From the cell containing the given text, extract its center point as [x, y] coordinate. 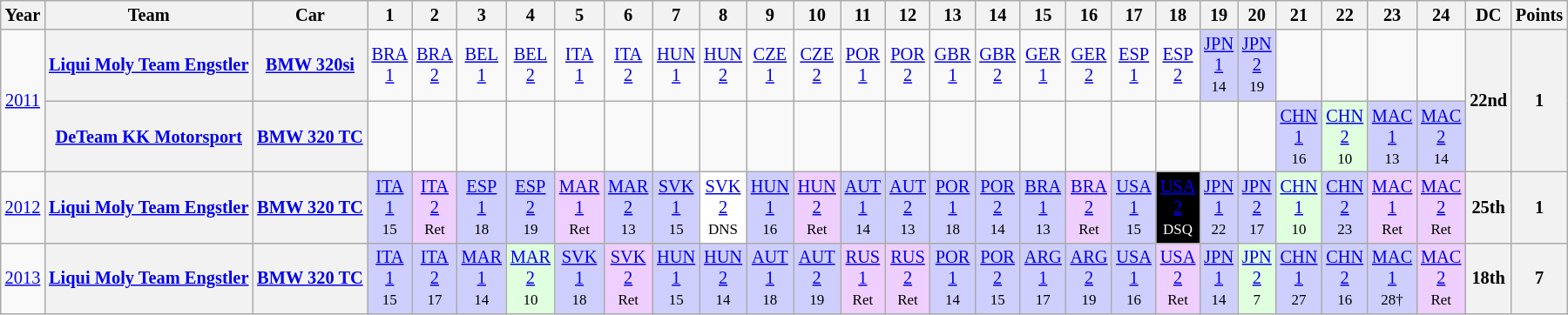
POR214 [997, 207]
BEL2 [531, 65]
3 [482, 15]
15 [1044, 15]
Car [310, 15]
POR215 [997, 278]
GBR2 [997, 65]
RUS2Ret [908, 278]
POR118 [953, 207]
MAR210 [531, 278]
CHN127 [1300, 278]
21 [1300, 15]
ITA2 [628, 65]
JPN27 [1257, 278]
23 [1392, 15]
ESP1 [1133, 65]
DC [1488, 15]
GER2 [1089, 65]
MAC128† [1392, 278]
HUN1 [676, 65]
ESP118 [482, 207]
GBR1 [953, 65]
18 [1178, 15]
CHN116 [1300, 137]
ARG219 [1089, 278]
HUN2 [723, 65]
MAR213 [628, 207]
2 [435, 15]
MAC113 [1392, 137]
20 [1257, 15]
ARG117 [1044, 278]
DeTeam KK Motorsport [148, 137]
BEL1 [482, 65]
USA2Ret [1178, 278]
SVK2DNS [723, 207]
SVK2Ret [628, 278]
13 [953, 15]
BMW 320si [310, 65]
5 [579, 15]
BRA2 [435, 65]
8 [723, 15]
JPN122 [1219, 207]
HUN2Ret [817, 207]
Points [1539, 15]
14 [997, 15]
SVK118 [579, 278]
CHN210 [1345, 137]
ITA1 [579, 65]
AUT219 [817, 278]
POR114 [953, 278]
10 [817, 15]
ESP219 [531, 207]
MAC214 [1441, 137]
CHN223 [1345, 207]
CZE2 [817, 65]
JPN217 [1257, 207]
22nd [1488, 101]
CZE1 [770, 65]
22 [1345, 15]
12 [908, 15]
SVK115 [676, 207]
CHN110 [1300, 207]
JPN219 [1257, 65]
2011 [23, 101]
17 [1133, 15]
MAR114 [482, 278]
MAC1Ret [1392, 207]
USA116 [1133, 278]
BRA113 [1044, 207]
Team [148, 15]
MAR1Ret [579, 207]
CHN216 [1345, 278]
AUT213 [908, 207]
ITA2Ret [435, 207]
AUT118 [770, 278]
AUT114 [863, 207]
RUS1Ret [863, 278]
USA2DSQ [1178, 207]
25th [1488, 207]
HUN116 [770, 207]
ITA217 [435, 278]
POR2 [908, 65]
19 [1219, 15]
BRA2Ret [1089, 207]
2013 [23, 278]
Year [23, 15]
11 [863, 15]
HUN115 [676, 278]
24 [1441, 15]
4 [531, 15]
BRA1 [390, 65]
18th [1488, 278]
6 [628, 15]
USA115 [1133, 207]
ESP2 [1178, 65]
POR1 [863, 65]
2012 [23, 207]
GER1 [1044, 65]
HUN214 [723, 278]
16 [1089, 15]
9 [770, 15]
